Search for the cell housing the specified text and yield its [X, Y] center coordinate. 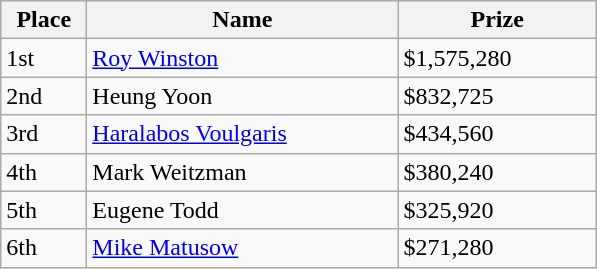
6th [44, 248]
5th [44, 210]
Eugene Todd [242, 210]
$380,240 [498, 172]
2nd [44, 96]
Heung Yoon [242, 96]
1st [44, 58]
Roy Winston [242, 58]
Prize [498, 20]
$1,575,280 [498, 58]
$271,280 [498, 248]
Name [242, 20]
Mike Matusow [242, 248]
Place [44, 20]
$434,560 [498, 134]
$832,725 [498, 96]
4th [44, 172]
Haralabos Voulgaris [242, 134]
Mark Weitzman [242, 172]
3rd [44, 134]
$325,920 [498, 210]
